Identify which cell holds the provided text, then report its [X, Y] central coordinate. 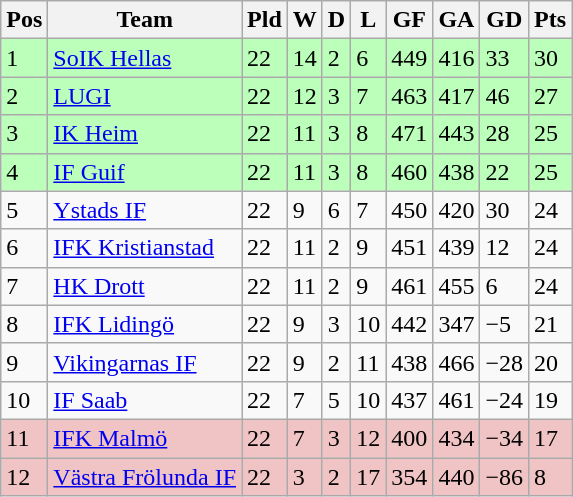
Team [145, 20]
19 [550, 400]
21 [550, 324]
439 [456, 248]
442 [410, 324]
417 [456, 96]
GF [410, 20]
451 [410, 248]
IF Guif [145, 172]
471 [410, 134]
354 [410, 477]
1 [24, 58]
33 [504, 58]
HK Drott [145, 286]
443 [456, 134]
D [336, 20]
46 [504, 96]
−24 [504, 400]
420 [456, 210]
SoIK Hellas [145, 58]
434 [456, 438]
20 [550, 362]
449 [410, 58]
Pos [24, 20]
28 [504, 134]
−86 [504, 477]
450 [410, 210]
IK Heim [145, 134]
−28 [504, 362]
−5 [504, 324]
LUGI [145, 96]
14 [304, 58]
440 [456, 477]
L [368, 20]
466 [456, 362]
455 [456, 286]
Vikingarnas IF [145, 362]
400 [410, 438]
GD [504, 20]
W [304, 20]
Pld [265, 20]
IFK Kristianstad [145, 248]
347 [456, 324]
4 [24, 172]
416 [456, 58]
27 [550, 96]
IF Saab [145, 400]
Pts [550, 20]
IFK Lidingö [145, 324]
Ystads IF [145, 210]
437 [410, 400]
GA [456, 20]
−34 [504, 438]
Västra Frölunda IF [145, 477]
IFK Malmö [145, 438]
463 [410, 96]
460 [410, 172]
